From the cell containing the given text, extract its center point as (X, Y) coordinate. 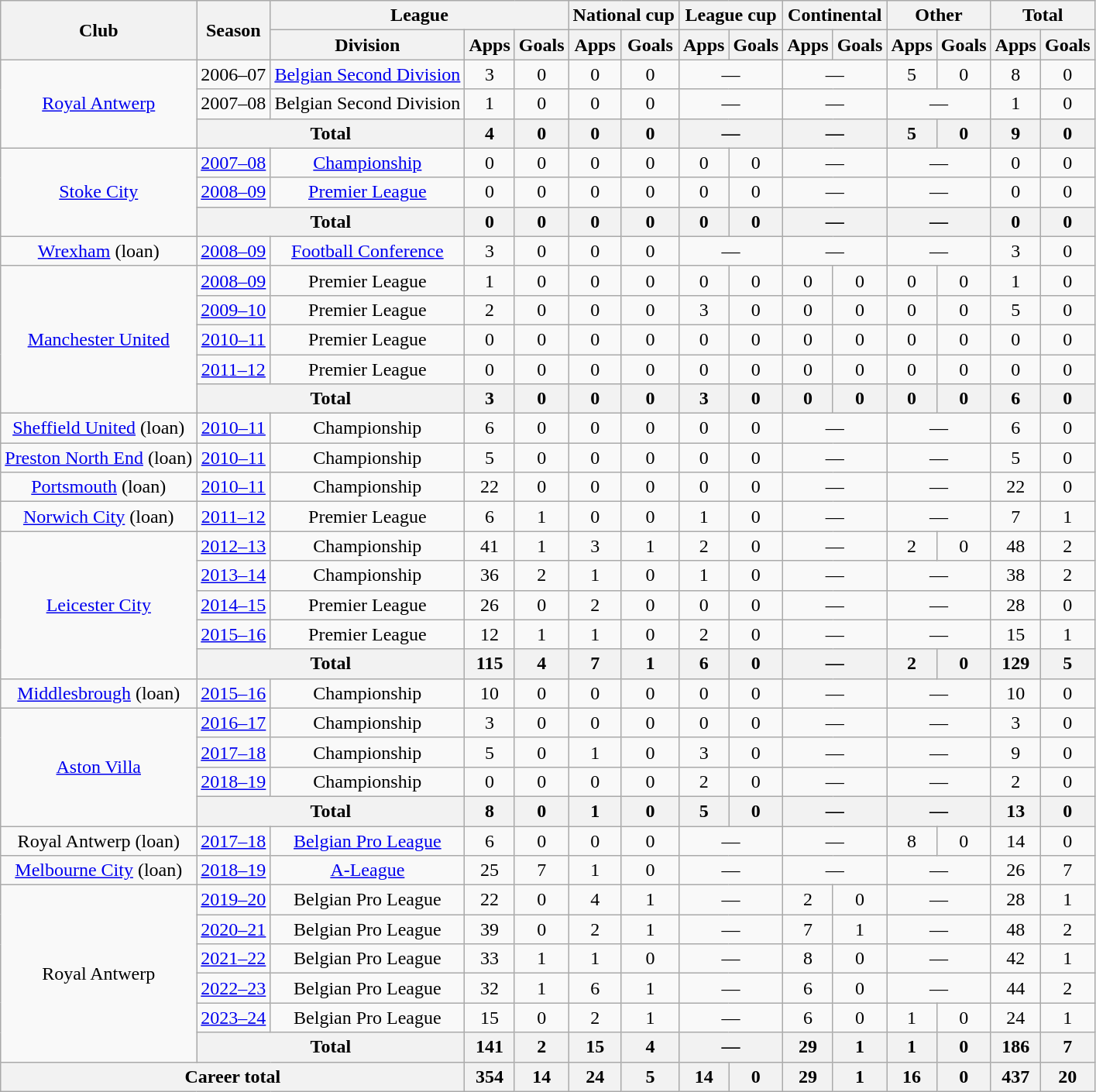
42 (1015, 959)
Season (234, 30)
186 (1015, 1047)
437 (1015, 1077)
Preston North End (loan) (99, 458)
Other (939, 15)
41 (490, 546)
354 (490, 1077)
2006–07 (234, 74)
2020–21 (234, 929)
Stoke City (99, 192)
39 (490, 929)
33 (490, 959)
141 (490, 1047)
Norwich City (loan) (99, 517)
12 (490, 634)
League cup (730, 15)
A-League (367, 871)
2016–17 (234, 723)
129 (1015, 664)
Club (99, 30)
2019–20 (234, 900)
2009–10 (234, 310)
League (420, 15)
20 (1067, 1077)
16 (912, 1077)
Career total (232, 1077)
115 (490, 664)
Middlesbrough (loan) (99, 693)
Manchester United (99, 339)
32 (490, 988)
National cup (624, 15)
Wrexham (loan) (99, 251)
Aston Villa (99, 767)
Portsmouth (loan) (99, 487)
Division (367, 45)
36 (490, 575)
2023–24 (234, 1018)
Football Conference (367, 251)
2014–15 (234, 605)
Continental (835, 15)
Leicester City (99, 605)
2021–22 (234, 959)
Sheffield United (loan) (99, 428)
Royal Antwerp (loan) (99, 840)
2012–13 (234, 546)
2013–14 (234, 575)
Melbourne City (loan) (99, 871)
44 (1015, 988)
25 (490, 871)
2022–23 (234, 988)
13 (1015, 811)
38 (1015, 575)
